Capture the cell that displays the provided text and extract its (X, Y) central coordinate. 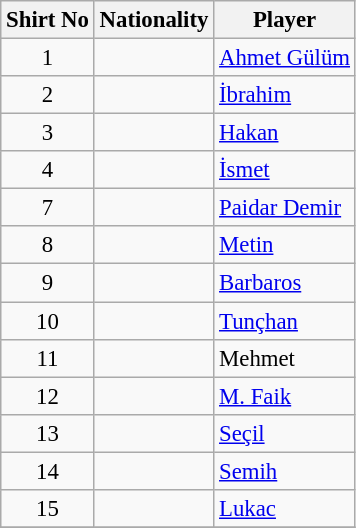
Metin (285, 245)
13 (48, 433)
Ahmet Gülüm (285, 58)
İbrahim (285, 95)
10 (48, 321)
4 (48, 170)
8 (48, 245)
Player (285, 20)
1 (48, 58)
Semih (285, 471)
14 (48, 471)
15 (48, 509)
Shirt No (48, 20)
Hakan (285, 133)
Mehmet (285, 358)
Barbaros (285, 283)
Paidar Demir (285, 208)
Seçil (285, 433)
Tunçhan (285, 321)
Nationality (154, 20)
Lukac (285, 509)
3 (48, 133)
7 (48, 208)
İsmet (285, 170)
11 (48, 358)
2 (48, 95)
12 (48, 396)
M. Faik (285, 396)
9 (48, 283)
